For the text-containing cell, return its midpoint in [X, Y] coordinate format. 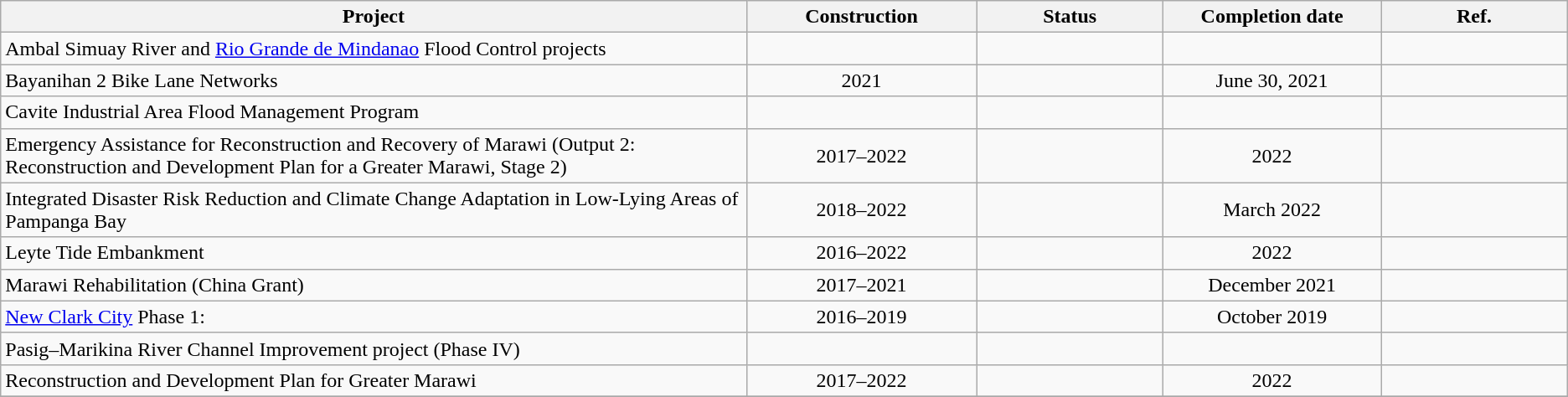
Reconstruction and Development Plan for Greater Marawi [374, 380]
December 2021 [1272, 285]
Project [374, 17]
Pasig–Marikina River Channel Improvement project (Phase IV) [374, 348]
2016–2019 [861, 317]
Marawi Rehabilitation (China Grant) [374, 285]
New Clark City Phase 1: [374, 317]
Cavite Industrial Area Flood Management Program [374, 112]
June 30, 2021 [1272, 80]
2017–2021 [861, 285]
2016–2022 [861, 253]
March 2022 [1272, 209]
2018–2022 [861, 209]
October 2019 [1272, 317]
Ref. [1474, 17]
Leyte Tide Embankment [374, 253]
Construction [861, 17]
Integrated Disaster Risk Reduction and Climate Change Adaptation in Low-Lying Areas of Pampanga Bay [374, 209]
Ambal Simuay River and Rio Grande de Mindanao Flood Control projects [374, 49]
Bayanihan 2 Bike Lane Networks [374, 80]
Status [1070, 17]
Emergency Assistance for Reconstruction and Recovery of Marawi (Output 2: Reconstruction and Development Plan for a Greater Marawi, Stage 2) [374, 156]
Completion date [1272, 17]
2021 [861, 80]
